From the cell containing the given text, extract its center point as (x, y) coordinate. 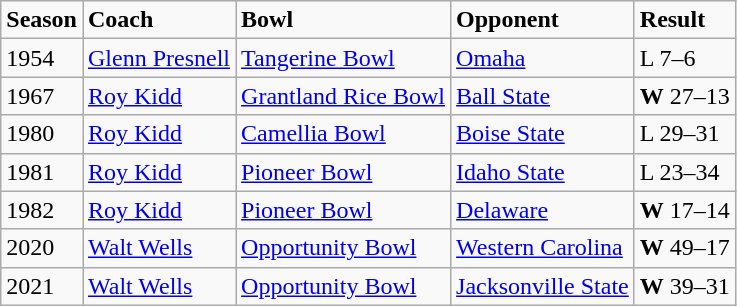
Jacksonville State (543, 286)
Delaware (543, 210)
Tangerine Bowl (344, 58)
Glenn Presnell (158, 58)
1980 (42, 134)
W 27–13 (684, 96)
Coach (158, 20)
1982 (42, 210)
L 29–31 (684, 134)
Omaha (543, 58)
L 23–34 (684, 172)
Ball State (543, 96)
2021 (42, 286)
L 7–6 (684, 58)
W 49–17 (684, 248)
Bowl (344, 20)
Opponent (543, 20)
Boise State (543, 134)
W 17–14 (684, 210)
Grantland Rice Bowl (344, 96)
Season (42, 20)
Idaho State (543, 172)
Western Carolina (543, 248)
1954 (42, 58)
2020 (42, 248)
Camellia Bowl (344, 134)
W 39–31 (684, 286)
1981 (42, 172)
1967 (42, 96)
Result (684, 20)
